Provide the [X, Y] coordinate of the cell's center where the given text is located.  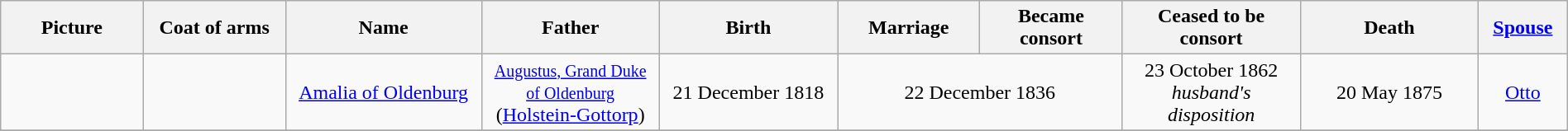
23 October 1862husband's disposition [1211, 92]
Picture [72, 28]
21 December 1818 [748, 92]
Augustus, Grand Duke of Oldenburg (Holstein-Gottorp) [571, 92]
Ceased to be consort [1211, 28]
20 May 1875 [1389, 92]
Death [1389, 28]
Amalia of Oldenburg [384, 92]
Name [384, 28]
22 December 1836 [980, 92]
Became consort [1051, 28]
Father [571, 28]
Coat of arms [214, 28]
Birth [748, 28]
Marriage [909, 28]
Otto [1523, 92]
Spouse [1523, 28]
